Determine the (X, Y) coordinate at the center of the cell enclosing the given text.  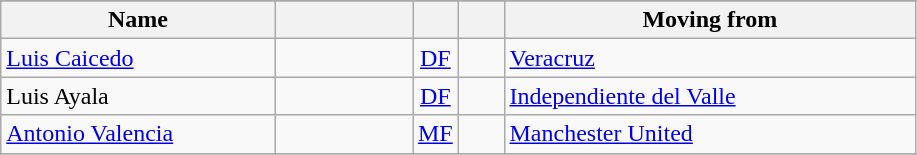
MF (435, 134)
Name (138, 20)
Independiente del Valle (710, 96)
Moving from (710, 20)
Antonio Valencia (138, 134)
Luis Ayala (138, 96)
Veracruz (710, 58)
Manchester United (710, 134)
Luis Caicedo (138, 58)
